Find where the given text appears and provide that cell's center as (x, y) coordinate. 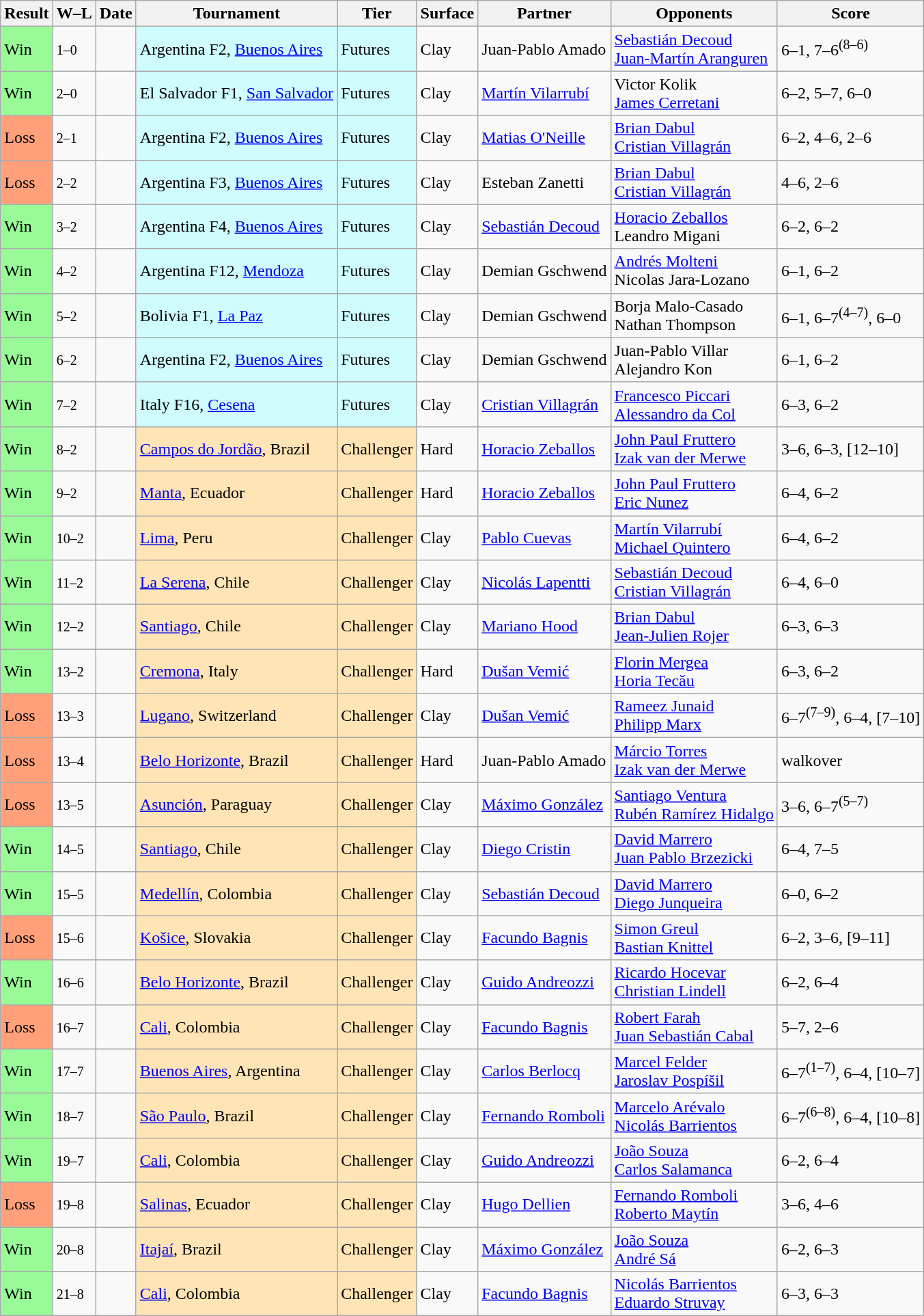
Tournament (236, 14)
12–2 (74, 627)
Ricardo Hocevar Christian Lindell (694, 983)
Horacio Zeballos Leandro Migani (694, 227)
6–7(7–9), 6–4, [7–10] (850, 716)
Nicolás Barrientos Eduardo Struvay (694, 1294)
Argentina F3, Buenos Aires (236, 182)
16–6 (74, 983)
Carlos Berlocq (544, 1071)
6–7(1–7), 6–4, [10–7] (850, 1071)
4–2 (74, 271)
2–1 (74, 138)
Victor Kolik James Cerretani (694, 93)
Medellín, Colombia (236, 894)
El Salvador F1, San Salvador (236, 93)
Márcio Torres Izak van der Merwe (694, 760)
21–8 (74, 1294)
Cremona, Italy (236, 671)
Pablo Cuevas (544, 537)
1–0 (74, 49)
Mariano Hood (544, 627)
Partner (544, 14)
19–7 (74, 1160)
David Marrero Diego Junqueira (694, 894)
13–3 (74, 716)
Argentina F12, Mendoza (236, 271)
Manta, Ecuador (236, 493)
6–2, 6–3 (850, 1249)
2–2 (74, 182)
6–4, 7–5 (850, 849)
7–2 (74, 405)
16–7 (74, 1026)
Juan-Pablo Villar Alejandro Kon (694, 359)
Martín Vilarrubí (544, 93)
Asunción, Paraguay (236, 805)
João Souza André Sá (694, 1249)
14–5 (74, 849)
Matias O'Neille (544, 138)
2–0 (74, 93)
18–7 (74, 1115)
Hugo Dellien (544, 1204)
Sebastián Decoud Cristian Villagrán (694, 582)
La Serena, Chile (236, 582)
Lugano, Switzerland (236, 716)
W–L (74, 14)
Fernando Romboli (544, 1115)
Tier (377, 14)
3–6, 4–6 (850, 1204)
6–1, 6–7(4–7), 6–0 (850, 316)
17–7 (74, 1071)
Košice, Slovakia (236, 937)
6–2 (74, 359)
Andrés Molteni Nicolas Jara-Lozano (694, 271)
5–7, 2–6 (850, 1026)
3–6, 6–3, [12–10] (850, 448)
13–4 (74, 760)
São Paulo, Brazil (236, 1115)
Florin Mergea Horia Tecău (694, 671)
walkover (850, 760)
10–2 (74, 537)
Borja Malo-Casado Nathan Thompson (694, 316)
13–2 (74, 671)
Bolivia F1, La Paz (236, 316)
6–4, 6–0 (850, 582)
6–2, 4–6, 2–6 (850, 138)
6–7(6–8), 6–4, [10–8] (850, 1115)
Salinas, Ecuador (236, 1204)
6–2, 3–6, [9–11] (850, 937)
Campos do Jordão, Brazil (236, 448)
David Marrero Juan Pablo Brzezicki (694, 849)
Rameez Junaid Philipp Marx (694, 716)
Santiago Ventura Rubén Ramírez Hidalgo (694, 805)
Marcelo Arévalo Nicolás Barrientos (694, 1115)
Surface (447, 14)
Argentina F4, Buenos Aires (236, 227)
Simon Greul Bastian Knittel (694, 937)
15–5 (74, 894)
11–2 (74, 582)
Diego Cristin (544, 849)
6–1, 7–6(8–6) (850, 49)
João Souza Carlos Salamanca (694, 1160)
John Paul Fruttero Izak van der Merwe (694, 448)
Martín Vilarrubí Michael Quintero (694, 537)
20–8 (74, 1249)
Esteban Zanetti (544, 182)
6–2, 6–2 (850, 227)
Nicolás Lapentti (544, 582)
Itajaí, Brazil (236, 1249)
Result (27, 14)
Buenos Aires, Argentina (236, 1071)
3–2 (74, 227)
Date (116, 14)
Brian Dabul Jean-Julien Rojer (694, 627)
Robert Farah Juan Sebastián Cabal (694, 1026)
Italy F16, Cesena (236, 405)
4–6, 2–6 (850, 182)
9–2 (74, 493)
Sebastián Decoud Juan-Martín Aranguren (694, 49)
8–2 (74, 448)
Fernando Romboli Roberto Maytín (694, 1204)
Marcel Felder Jaroslav Pospíšil (694, 1071)
6–0, 6–2 (850, 894)
15–6 (74, 937)
5–2 (74, 316)
Francesco Piccari Alessandro da Col (694, 405)
Lima, Peru (236, 537)
Score (850, 14)
John Paul Fruttero Eric Nunez (694, 493)
Cristian Villagrán (544, 405)
6–2, 5–7, 6–0 (850, 93)
13–5 (74, 805)
3–6, 6–7(5–7) (850, 805)
Opponents (694, 14)
19–8 (74, 1204)
